Locate the cell with the specified text and output its [X, Y] center coordinate. 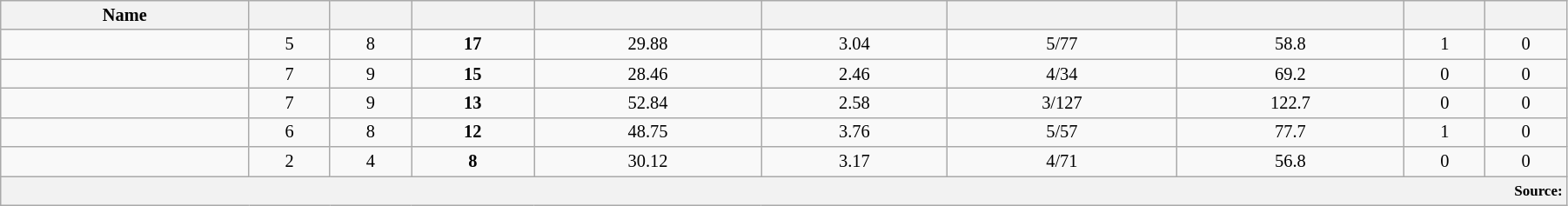
Source: [784, 190]
58.8 [1290, 44]
4/71 [1062, 162]
122.7 [1290, 103]
5/57 [1062, 132]
2 [289, 162]
56.8 [1290, 162]
3.76 [854, 132]
6 [289, 132]
30.12 [647, 162]
17 [473, 44]
77.7 [1290, 132]
5 [289, 44]
2.58 [854, 103]
4/34 [1062, 74]
3.17 [854, 162]
3.04 [854, 44]
5/77 [1062, 44]
4 [371, 162]
28.46 [647, 74]
3/127 [1062, 103]
52.84 [647, 103]
15 [473, 74]
29.88 [647, 44]
2.46 [854, 74]
Name [125, 15]
48.75 [647, 132]
69.2 [1290, 74]
13 [473, 103]
12 [473, 132]
